Locate the cell with the specified text and output its (X, Y) center coordinate. 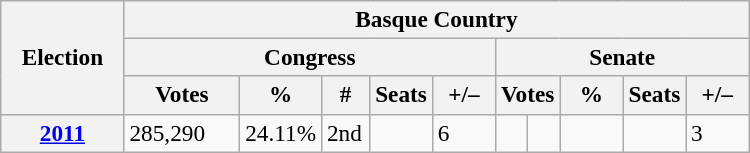
Congress (310, 57)
# (345, 95)
Senate (622, 57)
285,290 (182, 133)
24.11% (281, 133)
Basque Country (436, 19)
Election (62, 56)
6 (464, 133)
2011 (62, 133)
2nd (345, 133)
3 (718, 133)
